Detect which cell encompasses the target text, then output its (x, y) center coordinate. 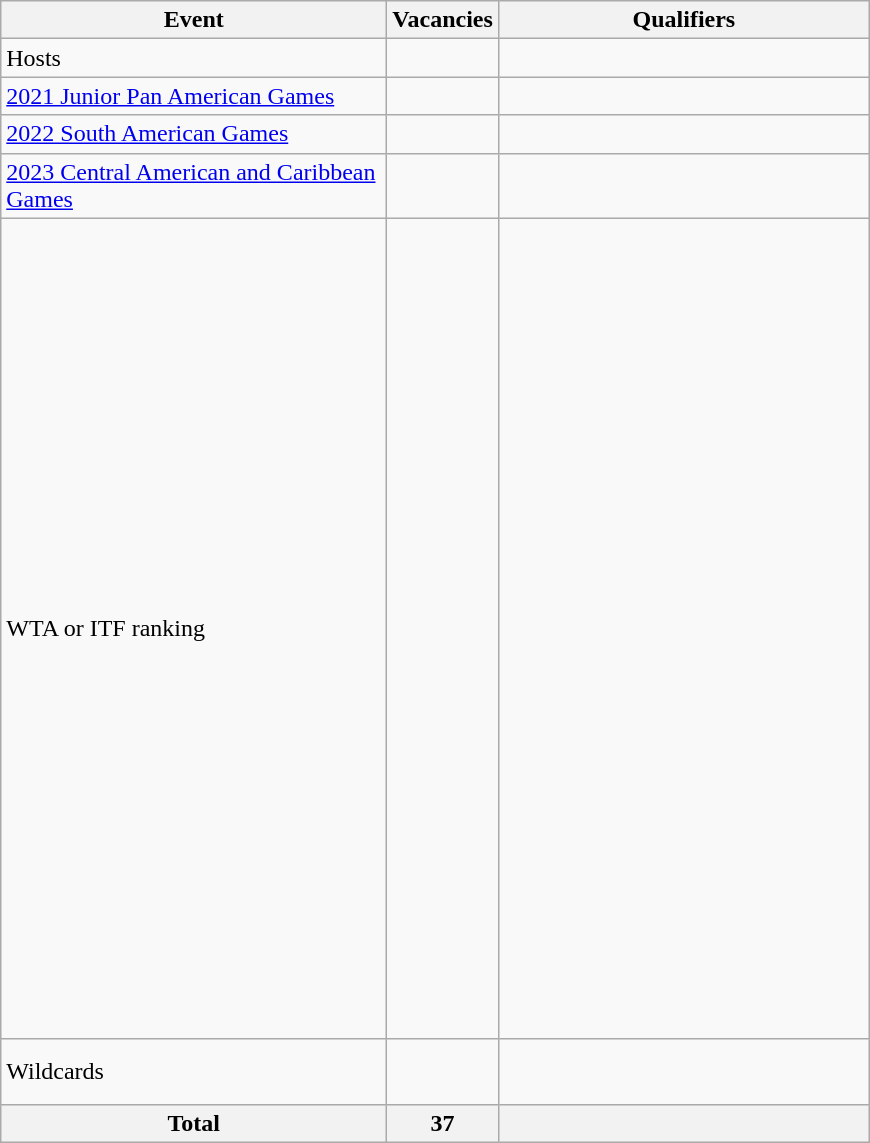
2022 South American Games (194, 134)
Event (194, 20)
Wildcards (194, 1072)
2021 Junior Pan American Games (194, 96)
Hosts (194, 58)
37 (443, 1123)
2023 Central American and Caribbean Games (194, 186)
Qualifiers (684, 20)
Total (194, 1123)
WTA or ITF ranking (194, 628)
Vacancies (443, 20)
